Identify which cell holds the provided text, then report its [X, Y] central coordinate. 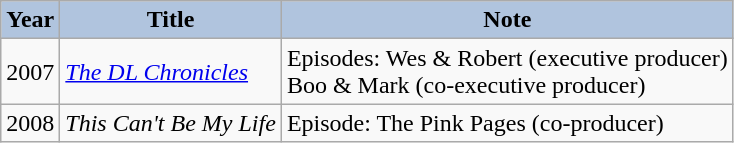
2007 [30, 72]
Episodes: Wes & Robert (executive producer)Boo & Mark (co-executive producer) [507, 72]
Note [507, 20]
The DL Chronicles [171, 72]
Title [171, 20]
2008 [30, 123]
Year [30, 20]
Episode: The Pink Pages (co-producer) [507, 123]
This Can't Be My Life [171, 123]
